From the cell containing the given text, extract its center point as (x, y) coordinate. 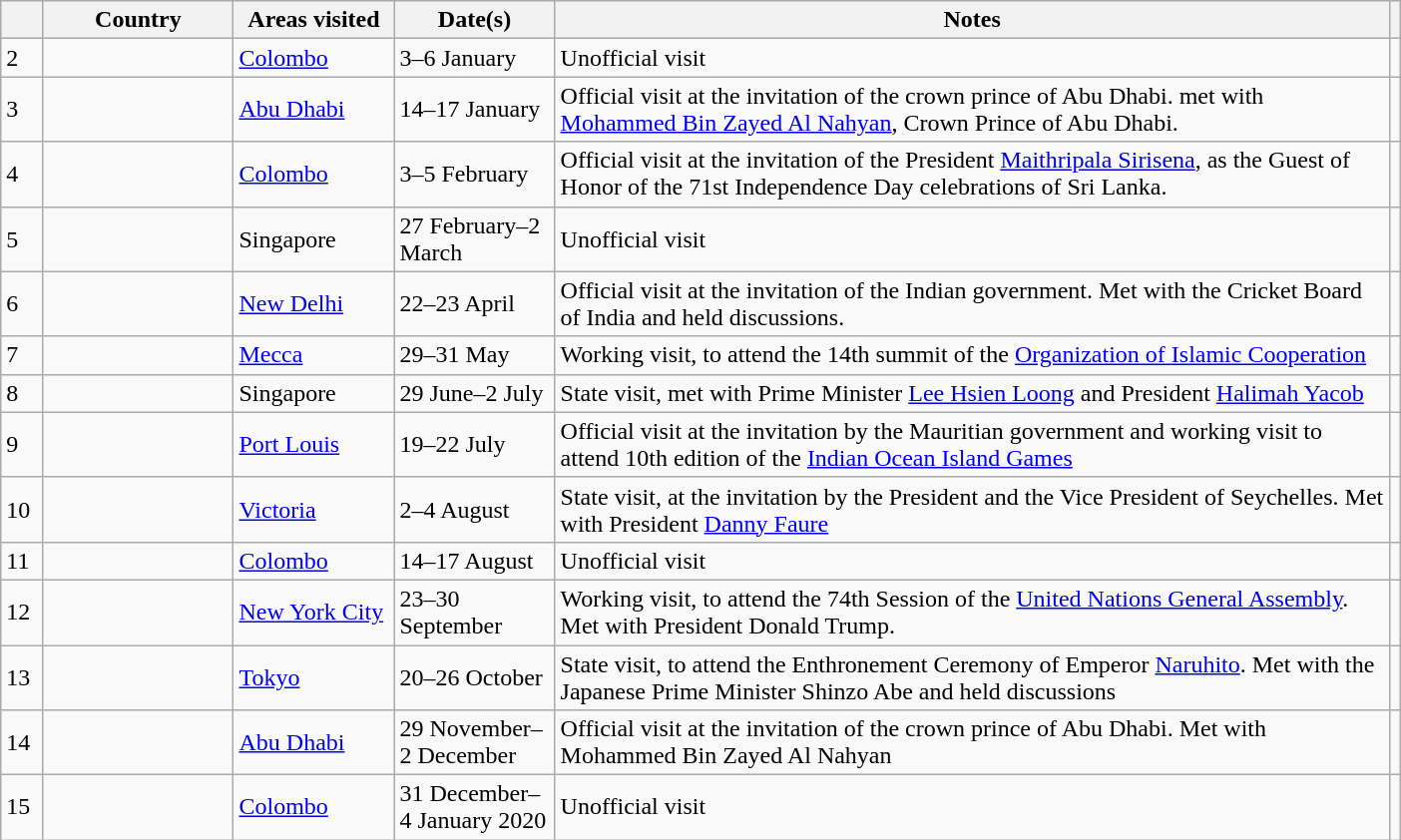
29–31 May (475, 355)
Country (138, 20)
20–26 October (475, 676)
Official visit at the invitation of the crown prince of Abu Dhabi. Met with Mohammed Bin Zayed Al Nahyan (972, 742)
15 (22, 808)
31 December–4 January 2020 (475, 808)
State visit, to attend the Enthronement Ceremony of Emperor Naruhito. Met with the Japanese Prime Minister Shinzo Abe and held discussions (972, 676)
Official visit at the invitation of the Indian government. Met with the Cricket Board of India and held discussions. (972, 303)
29 November–2 December (475, 742)
2 (22, 58)
13 (22, 676)
State visit, at the invitation by the President and the Vice President of Seychelles. Met with President Danny Faure (972, 509)
Official visit at the invitation of the President Maithripala Sirisena, as the Guest of Honor of the 71st Independence Day celebrations of Sri Lanka. (972, 174)
14–17 August (475, 561)
Working visit, to attend the 14th summit of the Organization of Islamic Cooperation (972, 355)
29 June–2 July (475, 393)
Working visit, to attend the 74th Session of the United Nations General Assembly. Met with President Donald Trump. (972, 613)
22–23 April (475, 303)
9 (22, 445)
Notes (972, 20)
3–6 January (475, 58)
Date(s) (475, 20)
4 (22, 174)
14 (22, 742)
7 (22, 355)
Tokyo (313, 676)
12 (22, 613)
Port Louis (313, 445)
8 (22, 393)
2–4 August (475, 509)
10 (22, 509)
5 (22, 239)
Official visit at the invitation of the crown prince of Abu Dhabi. met with Mohammed Bin Zayed Al Nahyan, Crown Prince of Abu Dhabi. (972, 110)
6 (22, 303)
Mecca (313, 355)
Victoria (313, 509)
3 (22, 110)
New York City (313, 613)
New Delhi (313, 303)
14–17 January (475, 110)
19–22 July (475, 445)
Official visit at the invitation by the Mauritian government and working visit to attend 10th edition of the Indian Ocean Island Games (972, 445)
Areas visited (313, 20)
3–5 February (475, 174)
27 February–2 March (475, 239)
23–30 September (475, 613)
11 (22, 561)
State visit, met with Prime Minister Lee Hsien Loong and President Halimah Yacob (972, 393)
